Determine the [X, Y] coordinate at the center of the cell enclosing the given text.  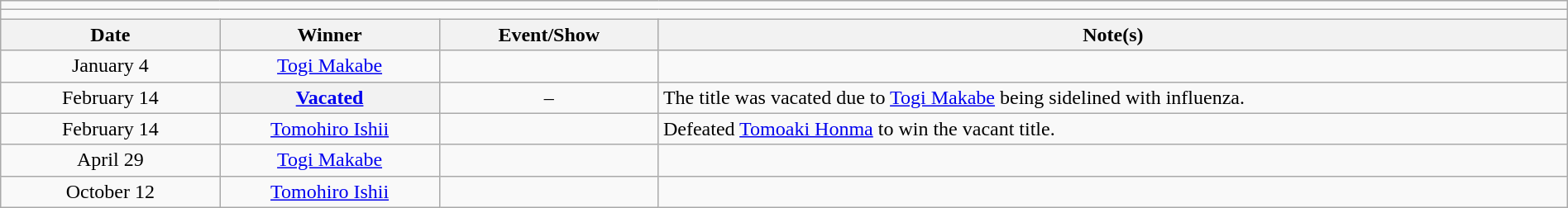
Defeated Tomoaki Honma to win the vacant title. [1113, 129]
April 29 [111, 160]
The title was vacated due to Togi Makabe being sidelined with influenza. [1113, 97]
Vacated [329, 97]
Event/Show [549, 35]
Note(s) [1113, 35]
October 12 [111, 191]
Winner [329, 35]
Date [111, 35]
January 4 [111, 66]
– [549, 97]
